Identify which cell holds the provided text, then report its (X, Y) central coordinate. 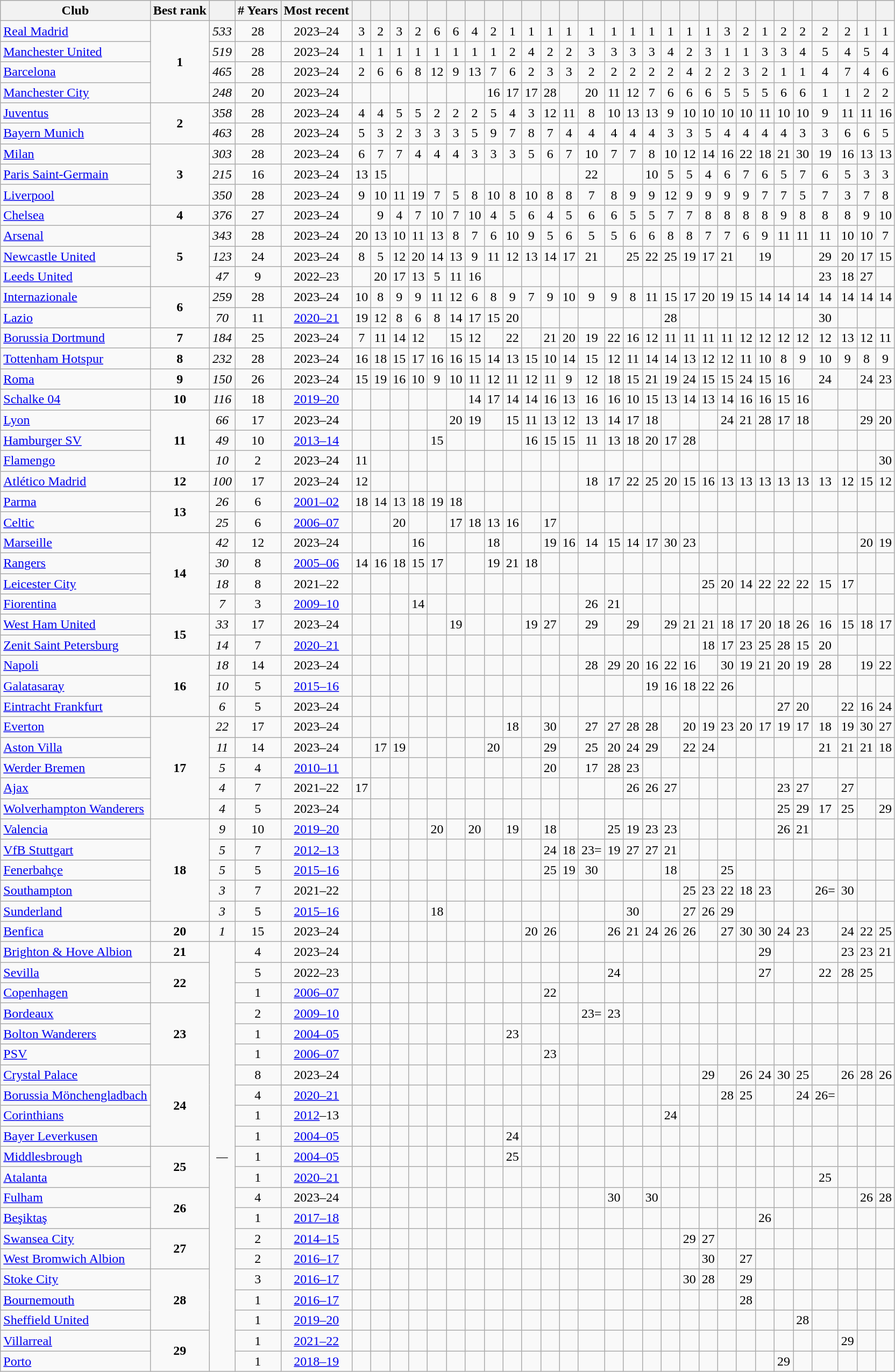
Middlesbrough (75, 1156)
Brighton & Hove Albion (75, 952)
Marseille (75, 542)
519 (223, 52)
Bayern Munich (75, 133)
Rangers (75, 563)
463 (223, 133)
Bordeaux (75, 1013)
33 (223, 625)
Zenit Saint Petersburg (75, 645)
533 (223, 31)
Sevilla (75, 973)
123 (223, 256)
Schalke 04 (75, 399)
2001–02 (316, 502)
Atlético Madrid (75, 481)
Stoke City (75, 1280)
2018–19 (316, 1361)
Bournemouth (75, 1300)
Parma (75, 502)
Bolton Wanderers (75, 1034)
66 (223, 420)
2013–14 (316, 440)
376 (223, 215)
Fiorentina (75, 604)
Internazionale (75, 297)
Borussia Dortmund (75, 338)
Chelsea (75, 215)
343 (223, 235)
2005–06 (316, 563)
Wolverhampton Wanderers (75, 809)
465 (223, 72)
Villarreal (75, 1341)
Lazio (75, 318)
184 (223, 338)
Leicester City (75, 583)
Sunderland (75, 911)
Barcelona (75, 72)
Most recent (316, 11)
Eintracht Frankfurt (75, 706)
West Bromwich Albion (75, 1259)
Fenerbahçe (75, 870)
Manchester City (75, 92)
70 (223, 318)
350 (223, 195)
47 (223, 277)
Club (75, 11)
116 (223, 399)
Tottenham Hotspur (75, 359)
303 (223, 154)
Real Madrid (75, 31)
248 (223, 92)
259 (223, 297)
49 (223, 440)
Lyon (75, 420)
215 (223, 174)
Paris Saint-Germain (75, 174)
Flamengo (75, 461)
42 (223, 542)
232 (223, 359)
Atalanta (75, 1177)
Valencia (75, 829)
# Years (258, 11)
Borussia Mönchengladbach (75, 1095)
VfB Stuttgart (75, 849)
Hamburger SV (75, 440)
Swansea City (75, 1238)
Bayer Leverkusen (75, 1136)
Galatasaray (75, 686)
Crystal Palace (75, 1075)
Aston Villa (75, 747)
Celtic (75, 522)
Milan (75, 154)
2010–11 (316, 768)
Juventus (75, 113)
Benfica (75, 932)
Werder Bremen (75, 768)
Porto (75, 1361)
2017–18 (316, 1218)
West Ham United (75, 625)
Napoli (75, 666)
PSV (75, 1054)
Newcastle United (75, 256)
Manchester United (75, 52)
Beşiktaş (75, 1218)
2014–15 (316, 1238)
Fulham (75, 1197)
100 (223, 481)
Copenhagen (75, 993)
150 (223, 379)
Best rank (180, 11)
Everton (75, 727)
Ajax (75, 788)
Arsenal (75, 235)
Southampton (75, 890)
358 (223, 113)
— (223, 1157)
Sheffield United (75, 1320)
Leeds United (75, 277)
Roma (75, 379)
Corinthians (75, 1116)
Liverpool (75, 195)
